Locate the cell with the specified text and output its (X, Y) center coordinate. 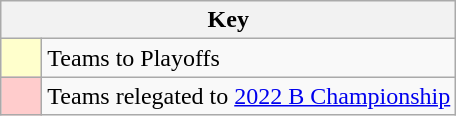
Teams to Playoffs (249, 58)
Teams relegated to 2022 B Championship (249, 96)
Key (228, 20)
